Return the (x, y) coordinate for the center point of the cell that contains the specified text.  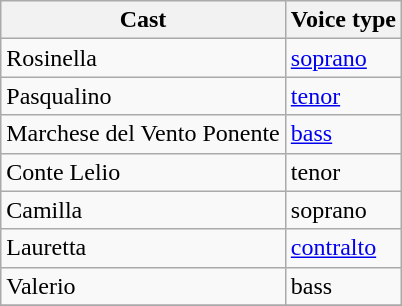
Camilla (144, 210)
Voice type (343, 20)
Rosinella (144, 58)
Lauretta (144, 248)
Pasqualino (144, 96)
Marchese del Vento Ponente (144, 134)
Valerio (144, 286)
contralto (343, 248)
Conte Lelio (144, 172)
Cast (144, 20)
